Capture the cell that displays the provided text and extract its (x, y) central coordinate. 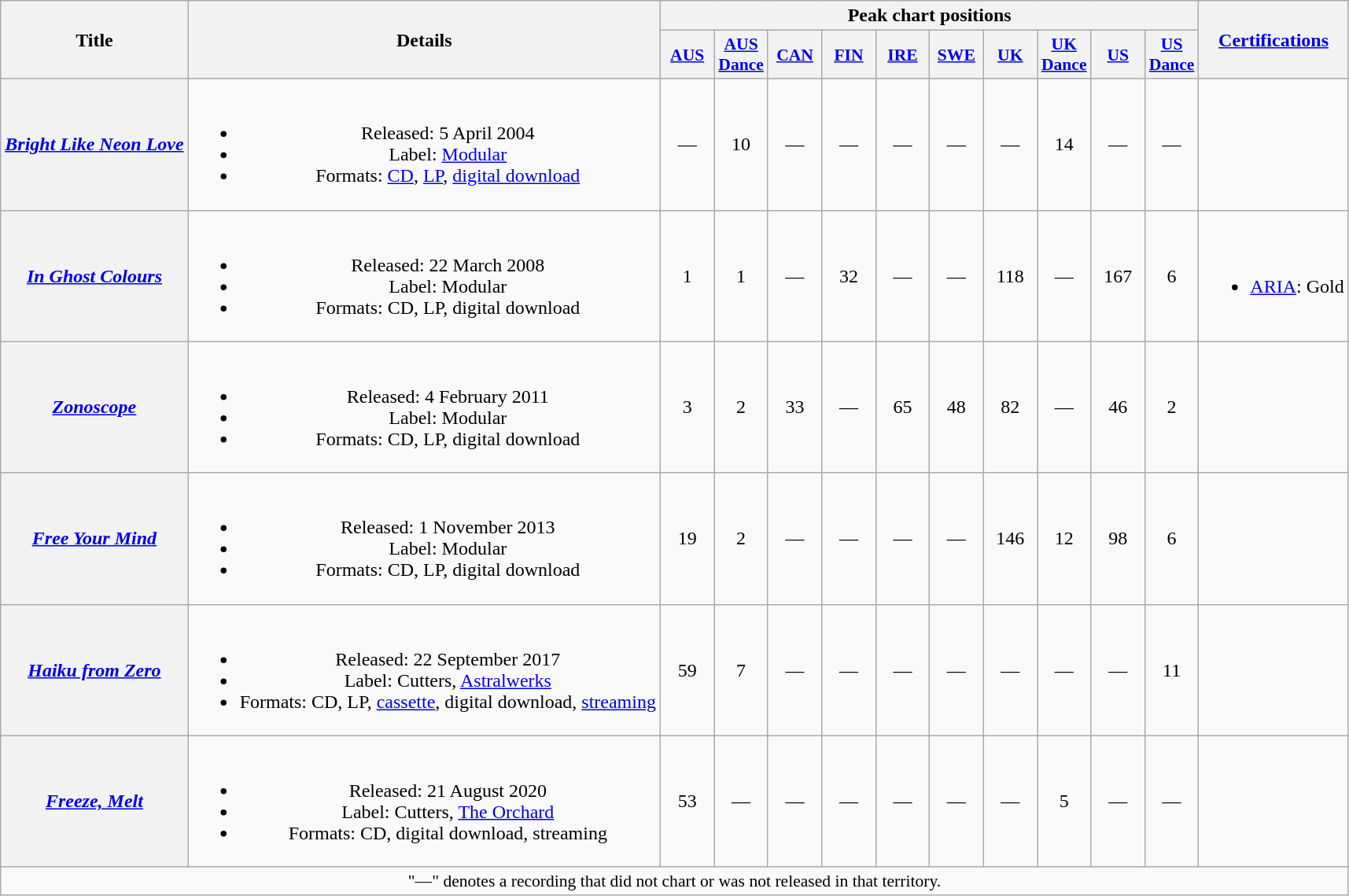
Certifications (1273, 39)
48 (956, 407)
Released: 1 November 2013Label: ModularFormats: CD, LP, digital download (424, 538)
7 (741, 670)
UKDance (1064, 55)
UK (1010, 55)
167 (1118, 275)
Released: 22 September 2017Label: Cutters, AstralwerksFormats: CD, LP, cassette, digital download, streaming (424, 670)
AUSDance (741, 55)
33 (794, 407)
Details (424, 39)
Free Your Mind (94, 538)
53 (687, 801)
Haiku from Zero (94, 670)
In Ghost Colours (94, 275)
SWE (956, 55)
Bright Like Neon Love (94, 145)
10 (741, 145)
5 (1064, 801)
11 (1171, 670)
Peak chart positions (929, 16)
Zonoscope (94, 407)
98 (1118, 538)
Title (94, 39)
59 (687, 670)
Released: 4 February 2011Label: ModularFormats: CD, LP, digital download (424, 407)
118 (1010, 275)
ARIA: Gold (1273, 275)
65 (902, 407)
AUS (687, 55)
FIN (849, 55)
Freeze, Melt (94, 801)
3 (687, 407)
CAN (794, 55)
"—" denotes a recording that did not chart or was not released in that territory. (675, 881)
146 (1010, 538)
Released: 22 March 2008Label: ModularFormats: CD, LP, digital download (424, 275)
32 (849, 275)
19 (687, 538)
Released: 21 August 2020Label: Cutters, The OrchardFormats: CD, digital download, streaming (424, 801)
46 (1118, 407)
82 (1010, 407)
12 (1064, 538)
IRE (902, 55)
14 (1064, 145)
USDance (1171, 55)
Released: 5 April 2004Label: ModularFormats: CD, LP, digital download (424, 145)
US (1118, 55)
